Scan for the cell matching the given text and deliver its [x, y] coordinate at center. 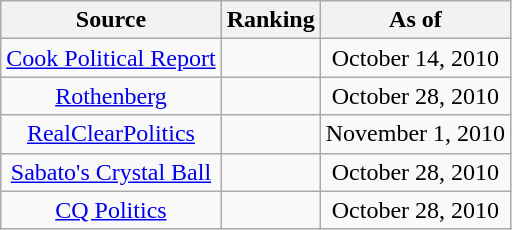
Cook Political Report [111, 58]
November 1, 2010 [415, 134]
RealClearPolitics [111, 134]
As of [415, 20]
October 14, 2010 [415, 58]
CQ Politics [111, 210]
Rothenberg [111, 96]
Ranking [270, 20]
Source [111, 20]
Sabato's Crystal Ball [111, 172]
